Scan for the cell matching the given text and deliver its [x, y] coordinate at center. 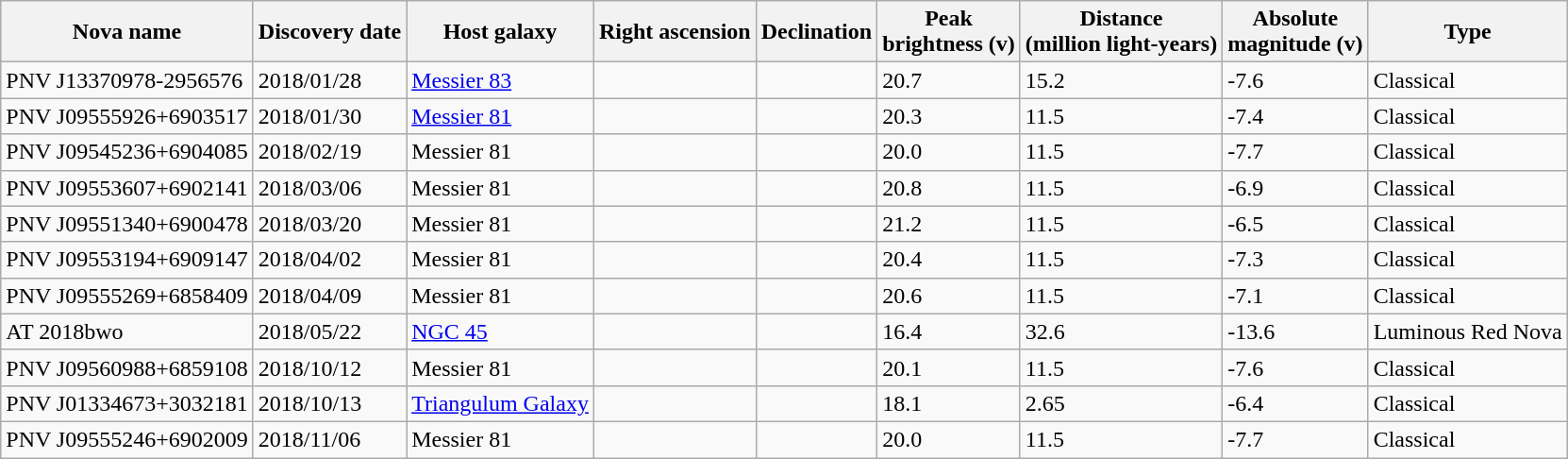
Absolutemagnitude (v) [1295, 32]
2018/03/20 [329, 224]
21.2 [949, 224]
Peakbrightness (v) [949, 32]
Type [1468, 32]
PNV J09555926+6903517 [127, 116]
PNV J09555246+6902009 [127, 439]
20.8 [949, 188]
16.4 [949, 331]
2018/05/22 [329, 331]
Nova name [127, 32]
2018/11/06 [329, 439]
2018/02/19 [329, 152]
2.65 [1121, 403]
Messier 83 [500, 80]
PNV J01334673+3032181 [127, 403]
2018/01/28 [329, 80]
NGC 45 [500, 331]
PNV J09551340+6900478 [127, 224]
20.7 [949, 80]
2018/04/09 [329, 296]
Distance(million light-years) [1121, 32]
-6.9 [1295, 188]
2018/10/12 [329, 367]
AT 2018bwo [127, 331]
2018/03/06 [329, 188]
2018/10/13 [329, 403]
2018/04/02 [329, 260]
-7.3 [1295, 260]
20.6 [949, 296]
18.1 [949, 403]
Luminous Red Nova [1468, 331]
2018/01/30 [329, 116]
Host galaxy [500, 32]
-6.4 [1295, 403]
-7.4 [1295, 116]
-7.1 [1295, 296]
20.4 [949, 260]
15.2 [1121, 80]
PNV J13370978-2956576 [127, 80]
-6.5 [1295, 224]
32.6 [1121, 331]
Triangulum Galaxy [500, 403]
20.3 [949, 116]
Declination [816, 32]
Discovery date [329, 32]
PNV J09553607+6902141 [127, 188]
Right ascension [675, 32]
20.1 [949, 367]
PNV J09553194+6909147 [127, 260]
PNV J09555269+6858409 [127, 296]
PNV J09545236+6904085 [127, 152]
PNV J09560988+6859108 [127, 367]
-13.6 [1295, 331]
